Detect which cell encompasses the target text, then output its (X, Y) center coordinate. 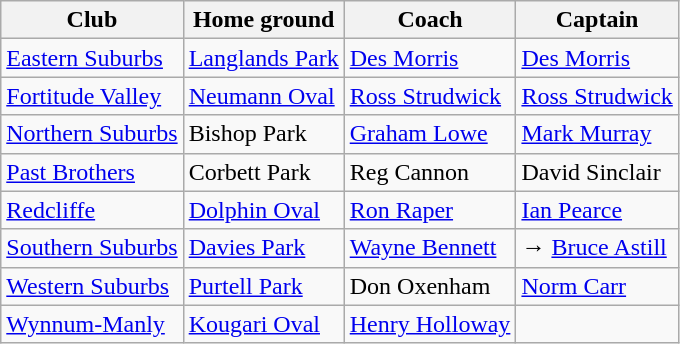
Fortitude Valley (92, 96)
Norm Carr (597, 286)
Past Brothers (92, 172)
Wayne Bennett (430, 248)
Southern Suburbs (92, 248)
Home ground (264, 20)
Langlands Park (264, 58)
Eastern Suburbs (92, 58)
Northern Suburbs (92, 134)
Ron Raper (430, 210)
David Sinclair (597, 172)
Purtell Park (264, 286)
Bishop Park (264, 134)
Captain (597, 20)
Kougari Oval (264, 324)
→ Bruce Astill (597, 248)
Don Oxenham (430, 286)
Davies Park (264, 248)
Henry Holloway (430, 324)
Mark Murray (597, 134)
Neumann Oval (264, 96)
Corbett Park (264, 172)
Graham Lowe (430, 134)
Reg Cannon (430, 172)
Club (92, 20)
Dolphin Oval (264, 210)
Coach (430, 20)
Western Suburbs (92, 286)
Ian Pearce (597, 210)
Wynnum-Manly (92, 324)
Redcliffe (92, 210)
